Output the [x, y] coordinate of the center of the cell containing the given text.  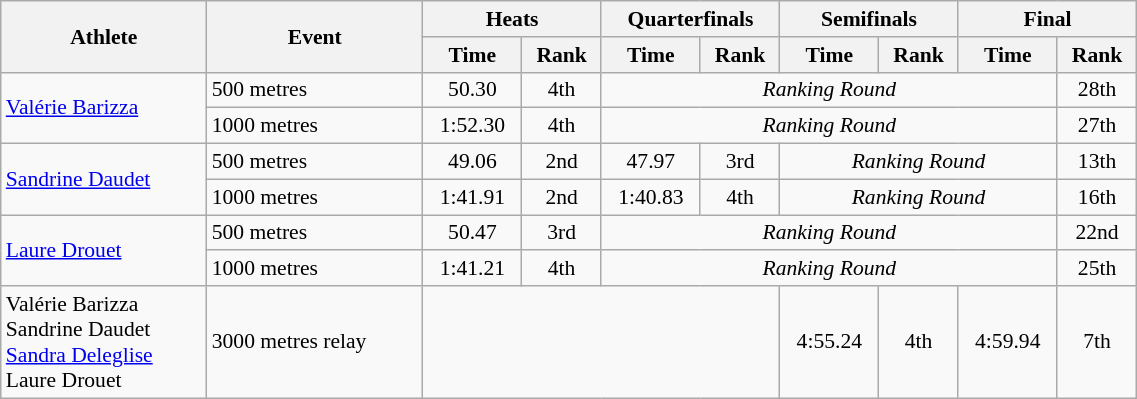
7th [1097, 342]
4:59.94 [1008, 342]
Sandrine Daudet [104, 180]
3000 metres relay [315, 342]
22nd [1097, 233]
50.47 [472, 233]
1:52.30 [472, 126]
27th [1097, 126]
Valérie Barizza [104, 108]
Athlete [104, 36]
1:41.91 [472, 197]
47.97 [650, 162]
Valérie BarizzaSandrine DaudetSandra DelegliseLaure Drouet [104, 342]
1:41.21 [472, 269]
16th [1097, 197]
Heats [512, 19]
28th [1097, 90]
Quarterfinals [690, 19]
1:40.83 [650, 197]
Laure Drouet [104, 250]
Final [1048, 19]
50.30 [472, 90]
Semifinals [869, 19]
4:55.24 [830, 342]
49.06 [472, 162]
25th [1097, 269]
Event [315, 36]
13th [1097, 162]
